Determine the [X, Y] coordinate at the center of the cell enclosing the given text.  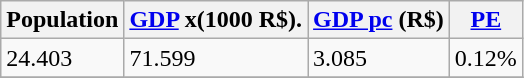
24.403 [62, 58]
GDP pc (R$) [379, 20]
71.599 [216, 58]
3.085 [379, 58]
0.12% [486, 58]
PE [486, 20]
GDP x(1000 R$). [216, 20]
Population [62, 20]
